Determine the [x, y] coordinate at the center of the cell enclosing the given text.  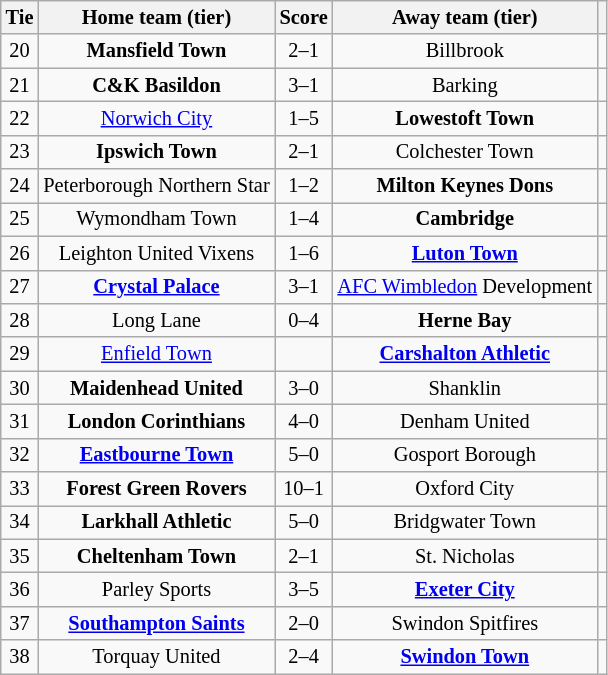
1–2 [304, 186]
0–4 [304, 320]
Eastbourne Town [156, 455]
1–5 [304, 118]
London Corinthians [156, 421]
27 [20, 287]
Billbrook [465, 51]
Lowestoft Town [465, 118]
24 [20, 186]
Away team (tier) [465, 17]
30 [20, 388]
C&K Basildon [156, 85]
Cheltenham Town [156, 556]
AFC Wimbledon Development [465, 287]
38 [20, 657]
Home team (tier) [156, 17]
Peterborough Northern Star [156, 186]
21 [20, 85]
31 [20, 421]
Colchester Town [465, 152]
Tie [20, 17]
Barking [465, 85]
Herne Bay [465, 320]
35 [20, 556]
Milton Keynes Dons [465, 186]
Bridgwater Town [465, 522]
Gosport Borough [465, 455]
Cambridge [465, 219]
Larkhall Athletic [156, 522]
Long Lane [156, 320]
Exeter City [465, 589]
34 [20, 522]
St. Nicholas [465, 556]
Forest Green Rovers [156, 489]
Shanklin [465, 388]
2–4 [304, 657]
Torquay United [156, 657]
Parley Sports [156, 589]
3–0 [304, 388]
Enfield Town [156, 354]
Ipswich Town [156, 152]
Crystal Palace [156, 287]
Norwich City [156, 118]
23 [20, 152]
Score [304, 17]
3–5 [304, 589]
2–0 [304, 623]
10–1 [304, 489]
1–4 [304, 219]
25 [20, 219]
Luton Town [465, 253]
Denham United [465, 421]
Mansfield Town [156, 51]
4–0 [304, 421]
Carshalton Athletic [465, 354]
1–6 [304, 253]
26 [20, 253]
36 [20, 589]
Swindon Spitfires [465, 623]
Swindon Town [465, 657]
Oxford City [465, 489]
Wymondham Town [156, 219]
20 [20, 51]
Southampton Saints [156, 623]
28 [20, 320]
37 [20, 623]
32 [20, 455]
Leighton United Vixens [156, 253]
22 [20, 118]
33 [20, 489]
Maidenhead United [156, 388]
29 [20, 354]
